Return the [x, y] coordinate for the center point of the cell that contains the specified text.  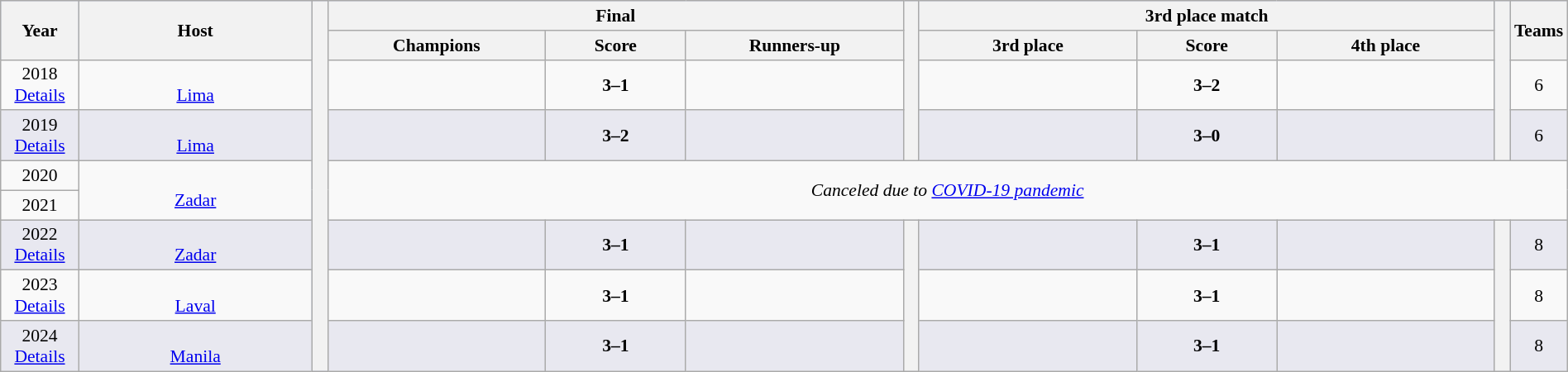
3rd place [1027, 45]
Host [195, 30]
Canceled due to COVID-19 pandemic [948, 190]
3–0 [1207, 136]
Laval [195, 296]
Champions [437, 45]
2020 [40, 176]
2018Details [40, 84]
Year [40, 30]
2022Details [40, 245]
2019Details [40, 136]
Teams [1538, 30]
2023Details [40, 296]
Manila [195, 346]
2024Details [40, 346]
2021 [40, 205]
Runners-up [794, 45]
Final [615, 16]
4th place [1386, 45]
3rd place match [1207, 16]
